Detect which cell encompasses the target text, then output its [X, Y] center coordinate. 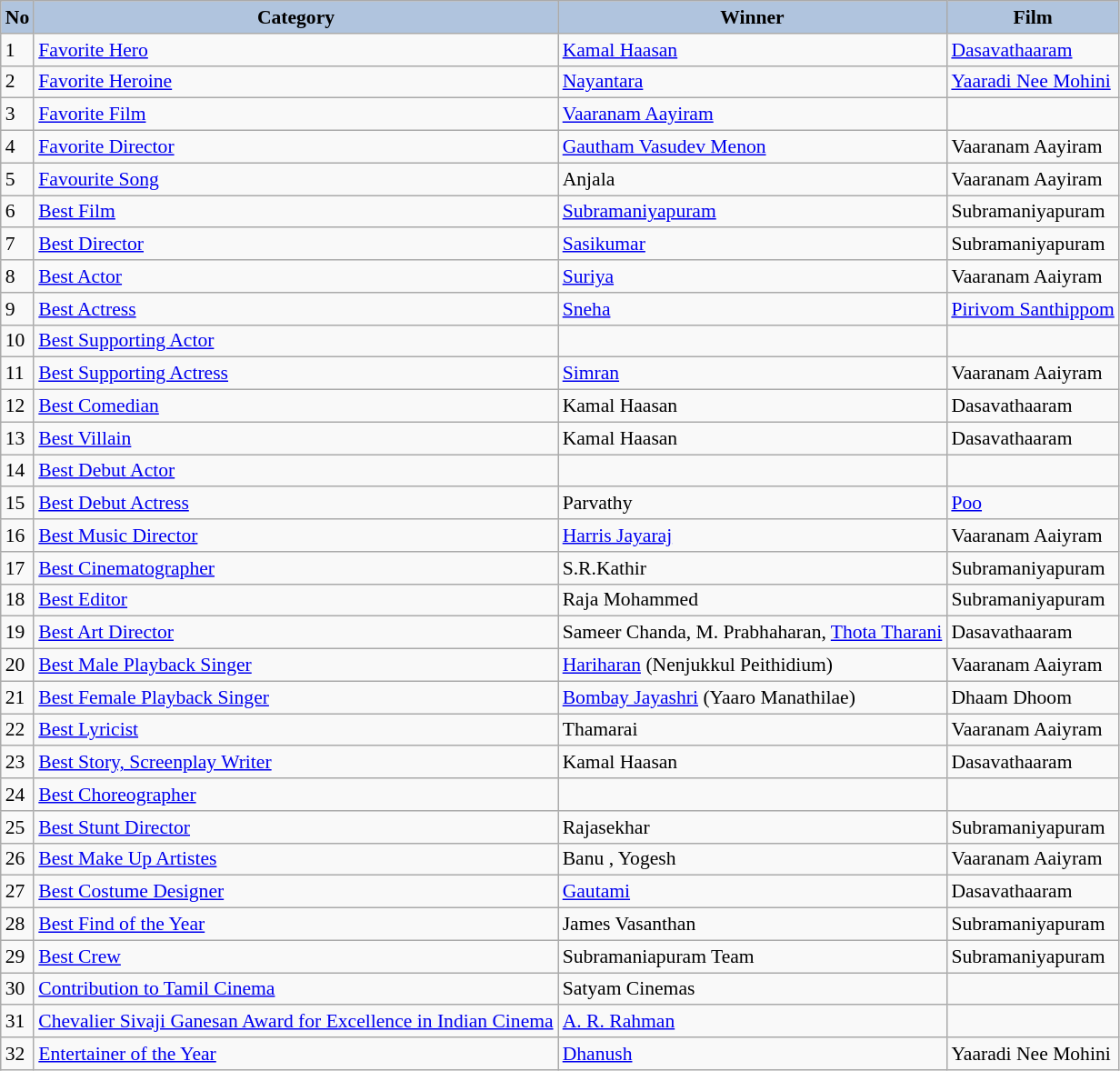
29 [18, 956]
Best Debut Actress [295, 504]
Gautami [753, 892]
Best Costume Designer [295, 892]
Sasikumar [753, 245]
1 [18, 50]
14 [18, 471]
23 [18, 763]
Best Art Director [295, 633]
15 [18, 504]
21 [18, 697]
Harris Jayaraj [753, 535]
Nayantara [753, 82]
19 [18, 633]
Best Make Up Artistes [295, 859]
Dhaam Dhoom [1033, 697]
Rajasekhar [753, 827]
11 [18, 374]
9 [18, 309]
Bombay Jayashri (Yaaro Manathilae) [753, 697]
Favorite Heroine [295, 82]
Gautham Vasudev Menon [753, 147]
Satyam Cinemas [753, 989]
22 [18, 730]
Best Film [295, 212]
32 [18, 1054]
Sneha [753, 309]
Best Female Playback Singer [295, 697]
Chevalier Sivaji Ganesan Award for Excellence in Indian Cinema [295, 1022]
Best Story, Screenplay Writer [295, 763]
28 [18, 925]
Favourite Song [295, 179]
27 [18, 892]
Film [1033, 17]
No [18, 17]
Best Actress [295, 309]
12 [18, 406]
Parvathy [753, 504]
8 [18, 276]
17 [18, 568]
Sameer Chanda, M. Prabhaharan, Thota Tharani [753, 633]
Best Male Playback Singer [295, 666]
Hariharan (Nenjukkul Peithidium) [753, 666]
Dhanush [753, 1054]
Anjala [753, 179]
S.R.Kathir [753, 568]
Best Crew [295, 956]
6 [18, 212]
Entertainer of the Year [295, 1054]
Favorite Hero [295, 50]
Banu , Yogesh [753, 859]
Best Supporting Actress [295, 374]
Best Supporting Actor [295, 341]
Contribution to Tamil Cinema [295, 989]
Best Actor [295, 276]
4 [18, 147]
Winner [753, 17]
James Vasanthan [753, 925]
Category [295, 17]
Suriya [753, 276]
18 [18, 600]
30 [18, 989]
Subramaniapuram Team [753, 956]
24 [18, 795]
31 [18, 1022]
Best Lyricist [295, 730]
Thamarai [753, 730]
Poo [1033, 504]
A. R. Rahman [753, 1022]
16 [18, 535]
Favorite Film [295, 115]
Raja Mohammed [753, 600]
10 [18, 341]
Best Debut Actor [295, 471]
Simran [753, 374]
Best Editor [295, 600]
20 [18, 666]
13 [18, 438]
Pirivom Santhippom [1033, 309]
Best Choreographer [295, 795]
3 [18, 115]
25 [18, 827]
5 [18, 179]
Best Cinematographer [295, 568]
Best Villain [295, 438]
Best Music Director [295, 535]
Best Comedian [295, 406]
Best Find of the Year [295, 925]
Favorite Director [295, 147]
7 [18, 245]
26 [18, 859]
Best Director [295, 245]
2 [18, 82]
Best Stunt Director [295, 827]
